Provide the (X, Y) coordinate of the cell's center where the given text is located.  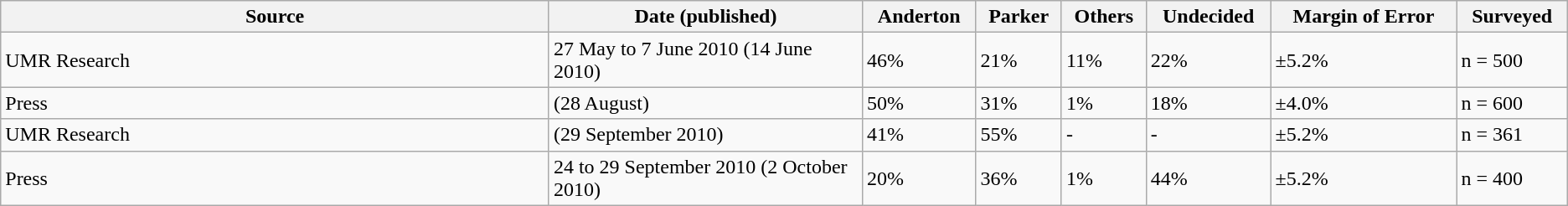
21% (1019, 60)
Others (1104, 17)
27 May to 7 June 2010 (14 June 2010) (705, 60)
n = 600 (1512, 103)
(29 September 2010) (705, 135)
n = 400 (1512, 178)
18% (1208, 103)
11% (1104, 60)
Parker (1019, 17)
(28 August) (705, 103)
Source (275, 17)
31% (1019, 103)
n = 361 (1512, 135)
22% (1208, 60)
41% (918, 135)
±4.0% (1364, 103)
24 to 29 September 2010 (2 October 2010) (705, 178)
50% (918, 103)
Surveyed (1512, 17)
55% (1019, 135)
44% (1208, 178)
Anderton (918, 17)
Margin of Error (1364, 17)
n = 500 (1512, 60)
36% (1019, 178)
46% (918, 60)
Undecided (1208, 17)
20% (918, 178)
Date (published) (705, 17)
